For the text-containing cell, return its midpoint in [X, Y] coordinate format. 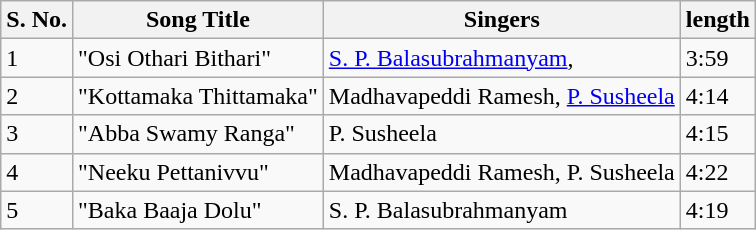
"Osi Othari Bithari" [198, 58]
Song Title [198, 20]
"Neeku Pettanivvu" [198, 172]
1 [37, 58]
"Baka Baaja Dolu" [198, 210]
S. P. Balasubrahmanyam, [502, 58]
"Kottamaka Thittamaka" [198, 96]
P. Susheela [502, 134]
5 [37, 210]
3:59 [718, 58]
length [718, 20]
4:14 [718, 96]
2 [37, 96]
4:22 [718, 172]
"Abba Swamy Ranga" [198, 134]
4 [37, 172]
S. P. Balasubrahmanyam [502, 210]
S. No. [37, 20]
3 [37, 134]
4:15 [718, 134]
Singers [502, 20]
4:19 [718, 210]
